Scan for the cell matching the given text and deliver its [x, y] coordinate at center. 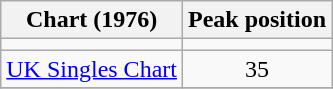
Chart (1976) [92, 20]
Peak position [256, 20]
UK Singles Chart [92, 69]
35 [256, 69]
